Pinpoint the cell where the given text exists, returning its [X, Y] midpoint coordinate. 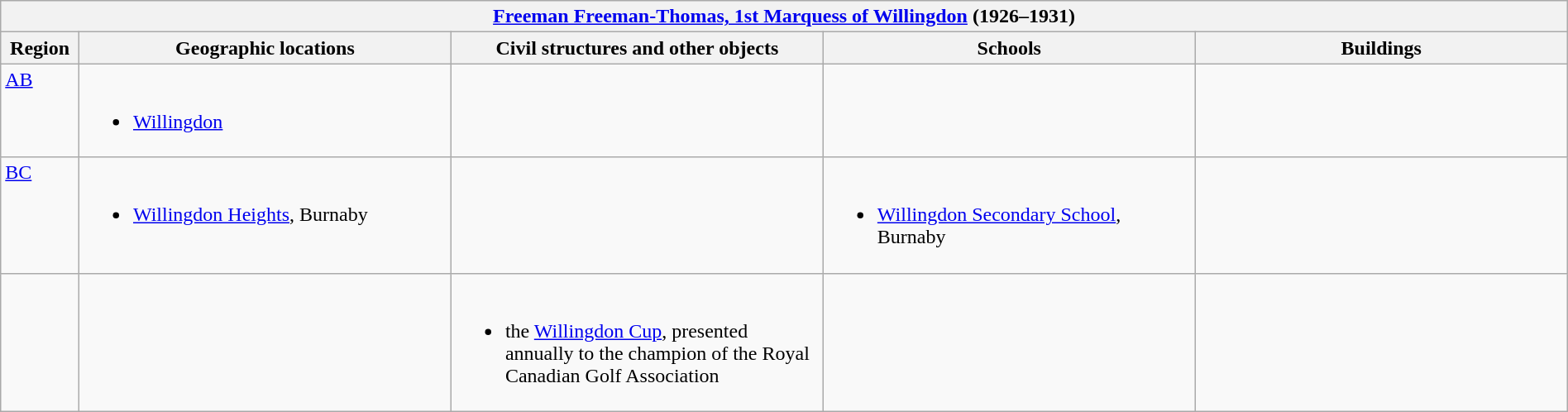
Willingdon Secondary School, Burnaby [1009, 215]
Civil structures and other objects [637, 48]
Willingdon [265, 111]
Buildings [1381, 48]
the Willingdon Cup, presented annually to the champion of the Royal Canadian Golf Association [637, 343]
AB [40, 111]
BC [40, 215]
Region [40, 48]
Schools [1009, 48]
Geographic locations [265, 48]
Freeman Freeman-Thomas, 1st Marquess of Willingdon (1926–1931) [784, 17]
Willingdon Heights, Burnaby [265, 215]
